Search for the cell housing the specified text and yield its (x, y) center coordinate. 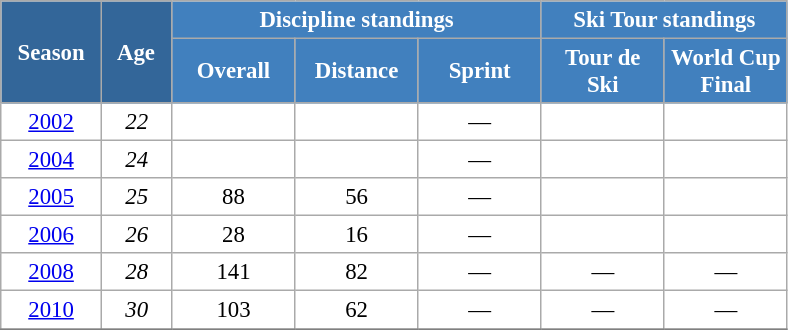
Discipline standings (356, 20)
Age (136, 52)
Distance (356, 72)
Season (52, 52)
56 (356, 197)
103 (234, 310)
2006 (52, 235)
Ski Tour standings (664, 20)
2002 (52, 122)
2010 (52, 310)
2005 (52, 197)
25 (136, 197)
26 (136, 235)
24 (136, 160)
2008 (52, 273)
22 (136, 122)
2004 (52, 160)
30 (136, 310)
Sprint (480, 72)
62 (356, 310)
88 (234, 197)
World CupFinal (726, 72)
82 (356, 273)
141 (234, 273)
Tour deSki (602, 72)
16 (356, 235)
Overall (234, 72)
